Extract the [x, y] coordinate from the center of the cell holding the provided text.  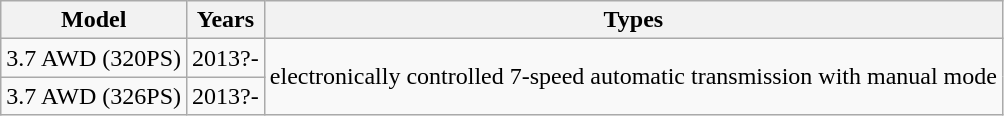
Model [94, 20]
Years [226, 20]
3.7 AWD (320PS) [94, 58]
Types [633, 20]
3.7 AWD (326PS) [94, 96]
electronically controlled 7-speed automatic transmission with manual mode [633, 77]
